Return the (x, y) coordinate for the center point of the cell that contains the specified text.  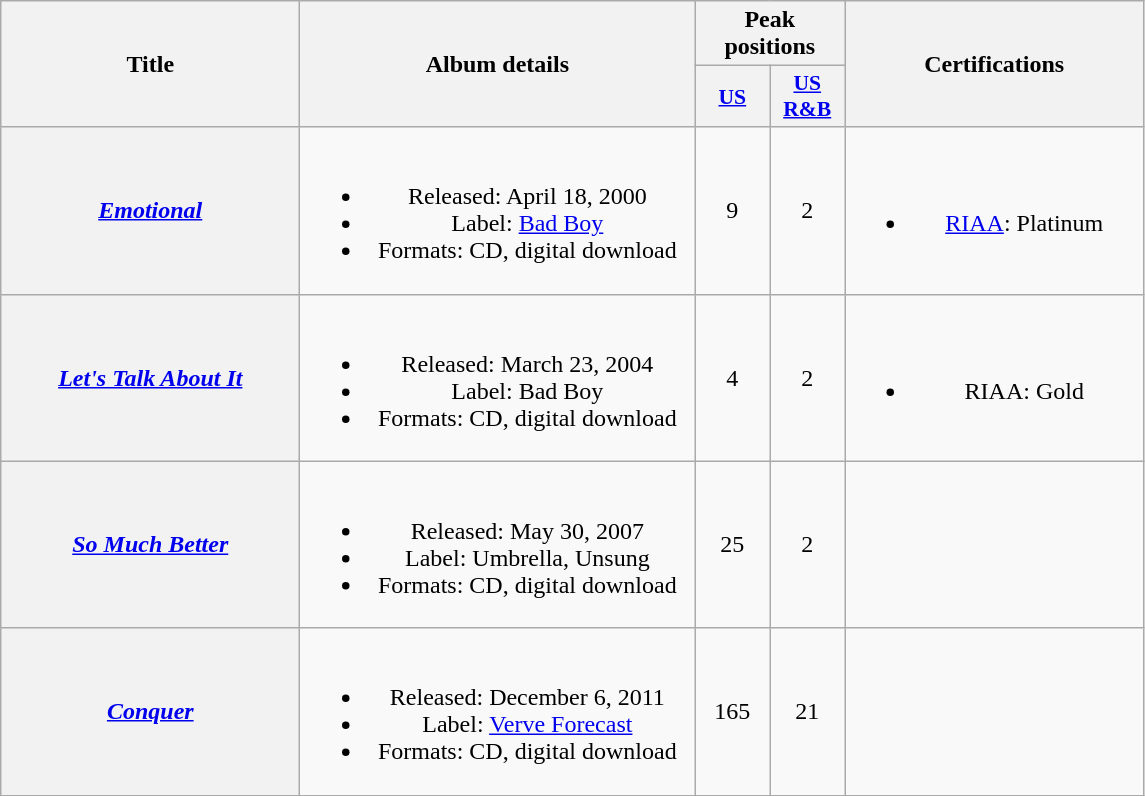
Conquer (150, 712)
Released: December 6, 2011Label: Verve ForecastFormats: CD, digital download (498, 712)
Released: April 18, 2000Label: Bad BoyFormats: CD, digital download (498, 210)
Peak positions (770, 34)
4 (732, 378)
So Much Better (150, 544)
RIAA: Platinum (994, 210)
Released: March 23, 2004Label: Bad BoyFormats: CD, digital download (498, 378)
Album details (498, 64)
US (732, 96)
Let's Talk About It (150, 378)
Title (150, 64)
21 (808, 712)
9 (732, 210)
Emotional (150, 210)
165 (732, 712)
USR&B (808, 96)
Certifications (994, 64)
25 (732, 544)
RIAA: Gold (994, 378)
Released: May 30, 2007Label: Umbrella, UnsungFormats: CD, digital download (498, 544)
